Find where the given text appears and provide that cell's center as (X, Y) coordinate. 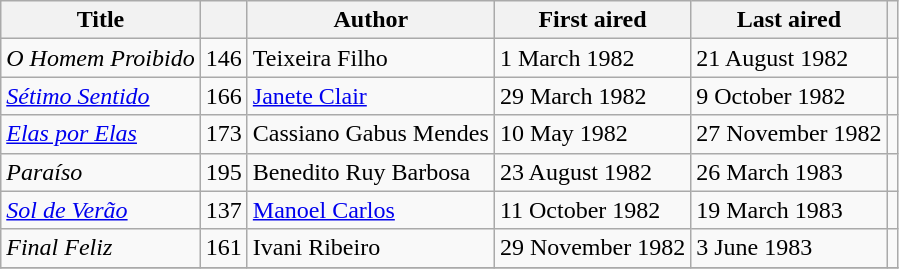
Teixeira Filho (370, 58)
166 (224, 96)
Last aired (789, 20)
Manoel Carlos (370, 210)
11 October 1982 (592, 210)
3 June 1983 (789, 248)
137 (224, 210)
195 (224, 172)
Cassiano Gabus Mendes (370, 134)
Ivani Ribeiro (370, 248)
19 March 1983 (789, 210)
29 November 1982 (592, 248)
161 (224, 248)
173 (224, 134)
10 May 1982 (592, 134)
Title (101, 20)
29 March 1982 (592, 96)
O Homem Proibido (101, 58)
First aired (592, 20)
23 August 1982 (592, 172)
Sol de Verão (101, 210)
Sétimo Sentido (101, 96)
Author (370, 20)
Elas por Elas (101, 134)
27 November 1982 (789, 134)
9 October 1982 (789, 96)
1 March 1982 (592, 58)
21 August 1982 (789, 58)
26 March 1983 (789, 172)
146 (224, 58)
Paraíso (101, 172)
Janete Clair (370, 96)
Final Feliz (101, 248)
Benedito Ruy Barbosa (370, 172)
